Capture the cell that displays the provided text and extract its (X, Y) central coordinate. 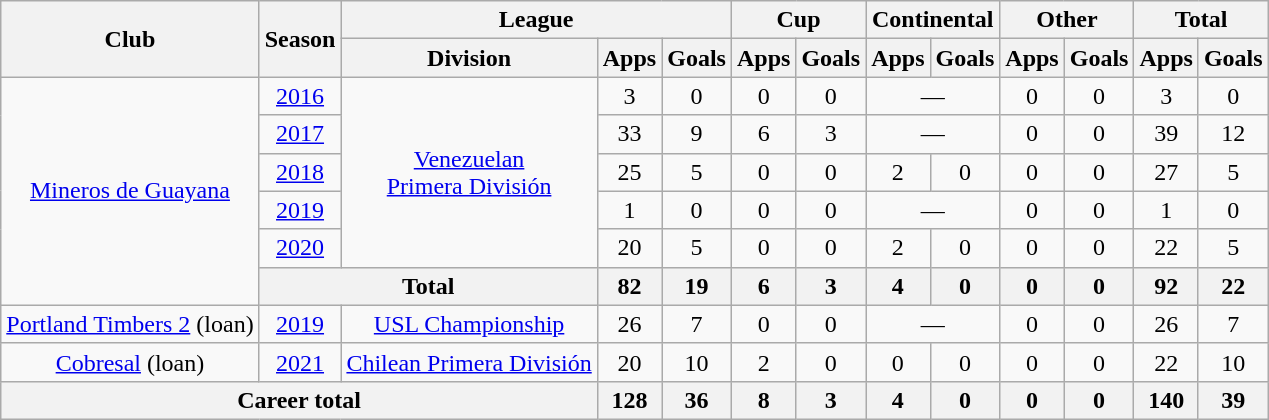
Chilean Primera División (469, 362)
33 (629, 134)
Cobresal (loan) (130, 362)
Season (300, 39)
Club (130, 39)
82 (629, 286)
VenezuelanPrimera División (469, 172)
12 (1233, 134)
128 (629, 400)
2020 (300, 248)
140 (1166, 400)
Career total (300, 400)
Division (469, 58)
2017 (300, 134)
8 (763, 400)
Portland Timbers 2 (loan) (130, 324)
27 (1166, 172)
League (536, 20)
2018 (300, 172)
36 (697, 400)
Mineros de Guayana (130, 191)
Other (1067, 20)
2021 (300, 362)
19 (697, 286)
Continental (933, 20)
Cup (798, 20)
92 (1166, 286)
9 (697, 134)
25 (629, 172)
2016 (300, 96)
USL Championship (469, 324)
